Output the (X, Y) coordinate of the center of the cell containing the given text.  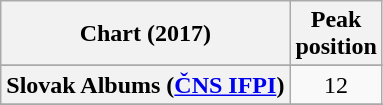
Peak position (336, 34)
Chart (2017) (146, 34)
12 (336, 85)
Slovak Albums (ČNS IFPI) (146, 85)
